Return the (x, y) coordinate for the center point of the cell that contains the specified text.  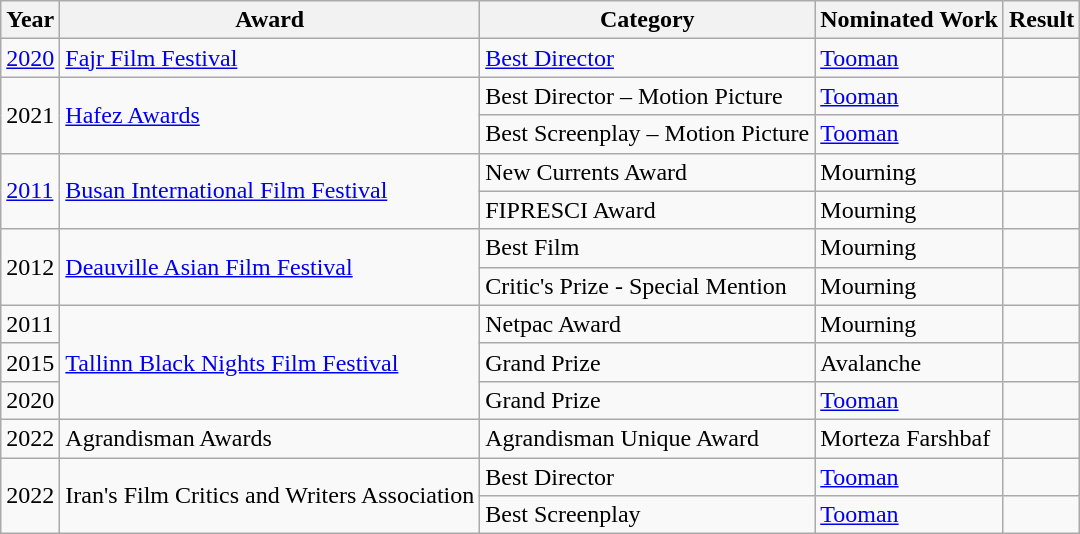
Avalanche (910, 362)
Best Director – Motion Picture (648, 96)
Best Film (648, 248)
2012 (30, 267)
Best Screenplay – Motion Picture (648, 134)
2021 (30, 115)
Result (1041, 20)
Year (30, 20)
Deauville Asian Film Festival (270, 267)
Nominated Work (910, 20)
Morteza Farshbaf (910, 438)
Agrandisman Awards (270, 438)
Fajr Film Festival (270, 58)
Netpac Award (648, 324)
Iran's Film Critics and Writers Association (270, 496)
Best Screenplay (648, 515)
Busan International Film Festival (270, 191)
New Currents Award (648, 172)
Hafez Awards (270, 115)
2015 (30, 362)
Critic's Prize - Special Mention (648, 286)
Category (648, 20)
Agrandisman Unique Award (648, 438)
Tallinn Black Nights Film Festival (270, 362)
Award (270, 20)
FIPRESCI Award (648, 210)
